Provide the [x, y] coordinate of the cell's center where the given text is located.  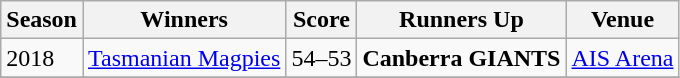
Venue [622, 20]
Season [42, 20]
AIS Arena [622, 58]
Runners Up [462, 20]
Winners [184, 20]
54–53 [322, 58]
Score [322, 20]
Tasmanian Magpies [184, 58]
Canberra GIANTS [462, 58]
2018 [42, 58]
